From the cell containing the given text, extract its center point as [X, Y] coordinate. 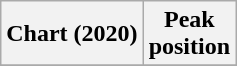
Chart (2020) [72, 34]
Peak position [189, 34]
